Find where the given text appears and provide that cell's center as [X, Y] coordinate. 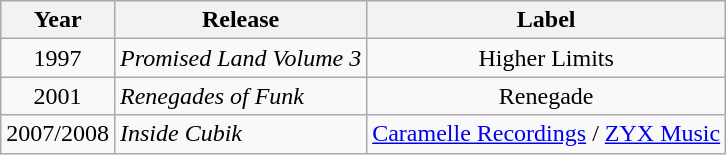
Caramelle Recordings / ZYX Music [546, 134]
2007/2008 [58, 134]
Promised Land Volume 3 [240, 58]
Label [546, 20]
Renegade [546, 96]
2001 [58, 96]
Renegades of Funk [240, 96]
Release [240, 20]
Inside Cubik [240, 134]
Year [58, 20]
1997 [58, 58]
Higher Limits [546, 58]
